Search for the cell housing the specified text and yield its [x, y] center coordinate. 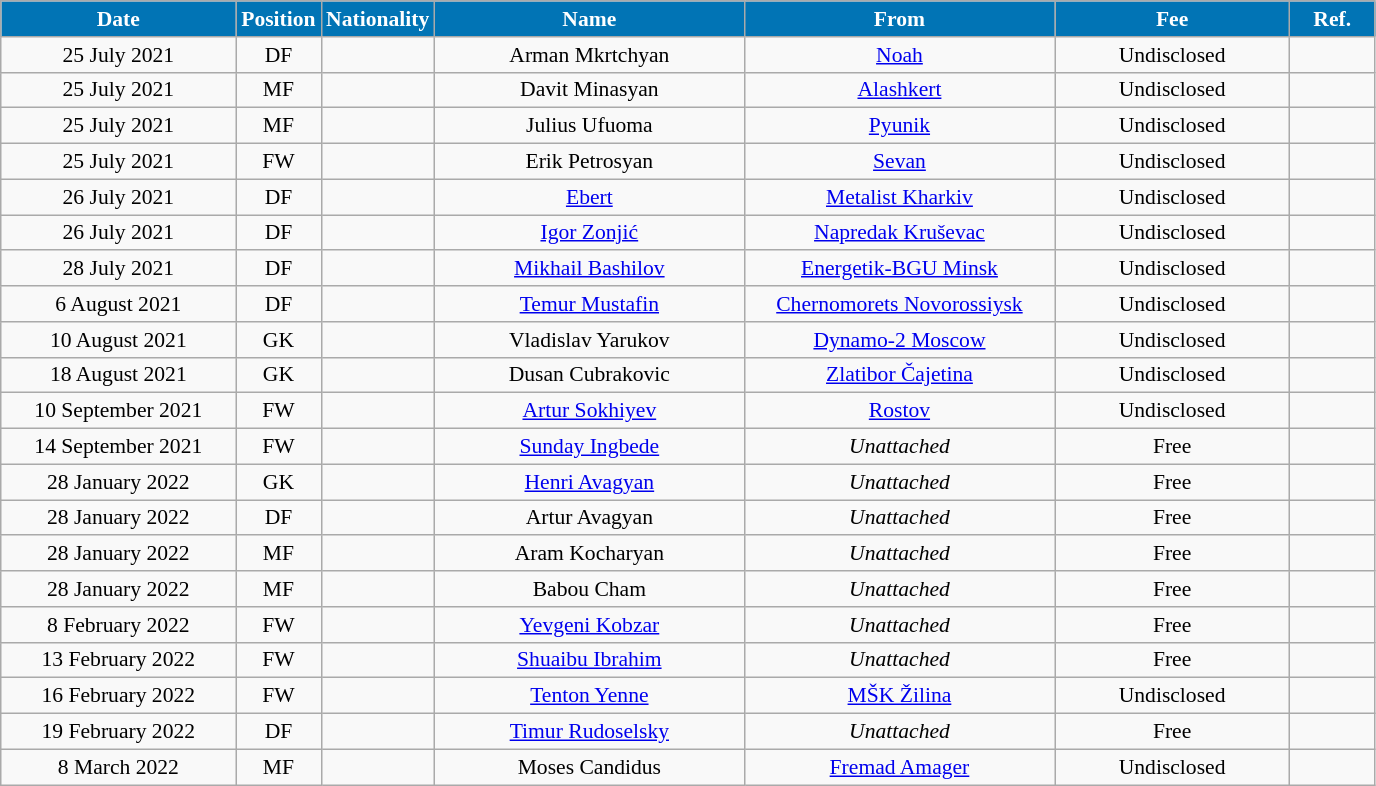
Name [589, 19]
Temur Mustafin [589, 304]
Napredak Kruševac [899, 233]
Noah [899, 55]
Fremad Amager [899, 767]
Artur Sokhiyev [589, 411]
16 February 2022 [118, 696]
28 July 2021 [118, 269]
Ref. [1332, 19]
Davit Minasyan [589, 90]
Moses Candidus [589, 767]
Arman Mkrtchyan [589, 55]
Julius Ufuoma [589, 126]
Dusan Cubrakovic [589, 375]
Nationality [378, 19]
Mikhail Bashilov [589, 269]
Aram Kocharyan [589, 554]
Energetik-BGU Minsk [899, 269]
Date [118, 19]
Erik Petrosyan [589, 162]
6 August 2021 [118, 304]
Tenton Yenne [589, 696]
Dynamo-2 Moscow [899, 340]
Shuaibu Ibrahim [589, 660]
MŠK Žilina [899, 696]
Rostov [899, 411]
Fee [1172, 19]
Metalist Kharkiv [899, 197]
8 March 2022 [118, 767]
Artur Avagyan [589, 518]
14 September 2021 [118, 447]
Pyunik [899, 126]
8 February 2022 [118, 625]
Babou Cham [589, 589]
Alashkert [899, 90]
Igor Zonjić [589, 233]
Ebert [589, 197]
From [899, 19]
18 August 2021 [118, 375]
Henri Avagyan [589, 482]
Vladislav Yarukov [589, 340]
Chernomorets Novorossiysk [899, 304]
13 February 2022 [118, 660]
Zlatibor Čajetina [899, 375]
Sevan [899, 162]
Sunday Ingbede [589, 447]
Yevgeni Kobzar [589, 625]
19 February 2022 [118, 732]
Timur Rudoselsky [589, 732]
10 August 2021 [118, 340]
10 September 2021 [118, 411]
Position [278, 19]
